Capture the cell that displays the provided text and extract its (X, Y) central coordinate. 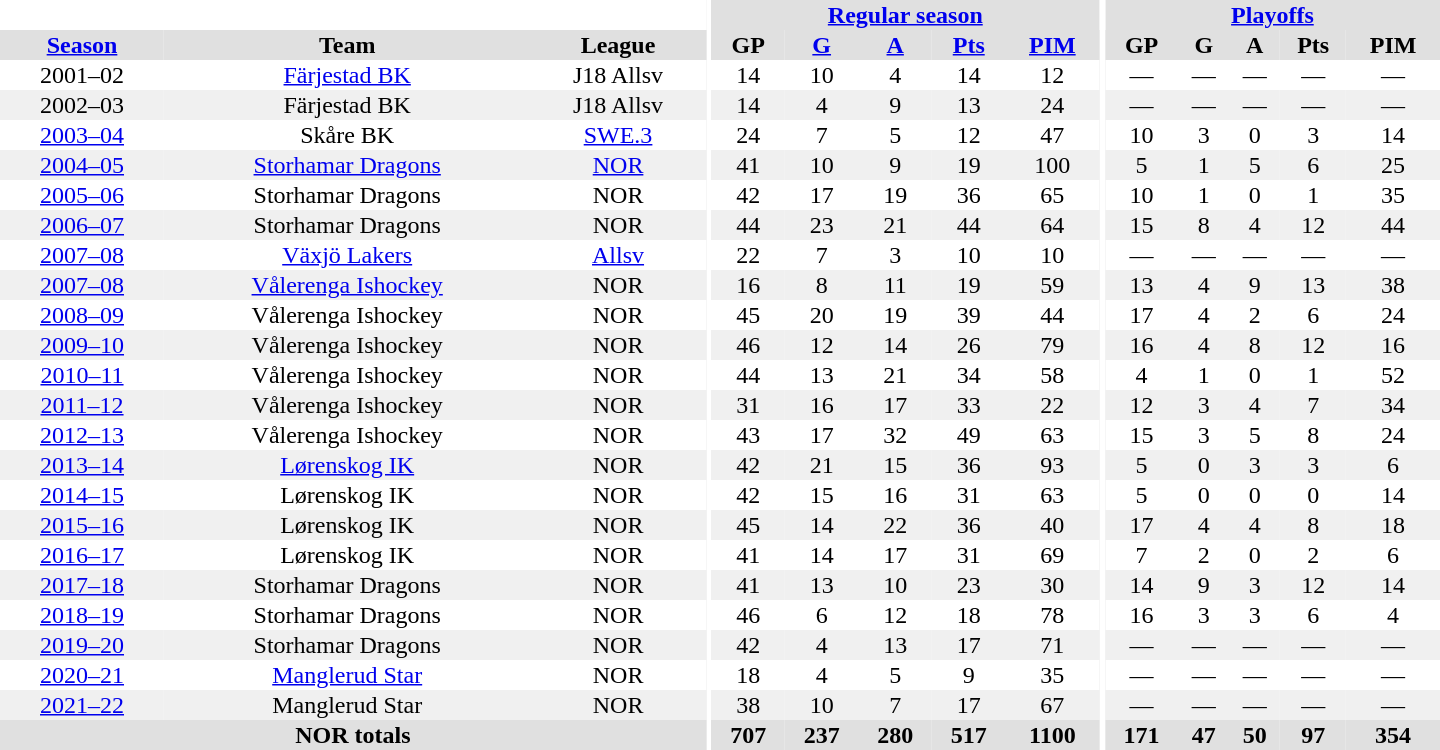
20 (822, 315)
2021–22 (82, 705)
2016–17 (82, 555)
354 (1393, 735)
Team (347, 45)
78 (1052, 615)
280 (895, 735)
Växjö Lakers (347, 255)
2018–19 (82, 615)
2015–16 (82, 525)
League (618, 45)
64 (1052, 225)
52 (1393, 375)
100 (1052, 165)
33 (969, 405)
517 (969, 735)
Season (82, 45)
2005–06 (82, 195)
2017–18 (82, 585)
2011–12 (82, 405)
2001–02 (82, 75)
2008–09 (82, 315)
2014–15 (82, 495)
49 (969, 435)
65 (1052, 195)
2013–14 (82, 465)
1100 (1052, 735)
2004–05 (82, 165)
2012–13 (82, 435)
39 (969, 315)
67 (1052, 705)
2003–04 (82, 135)
SWE.3 (618, 135)
43 (748, 435)
26 (969, 345)
30 (1052, 585)
2019–20 (82, 645)
NOR totals (353, 735)
237 (822, 735)
97 (1313, 735)
Regular season (905, 15)
50 (1254, 735)
2010–11 (82, 375)
25 (1393, 165)
2020–21 (82, 675)
Playoffs (1272, 15)
93 (1052, 465)
32 (895, 435)
707 (748, 735)
71 (1052, 645)
Allsv (618, 255)
2006–07 (82, 225)
Skåre BK (347, 135)
58 (1052, 375)
171 (1142, 735)
59 (1052, 285)
2009–10 (82, 345)
2002–03 (82, 105)
40 (1052, 525)
11 (895, 285)
69 (1052, 555)
79 (1052, 345)
